Scan for the cell matching the given text and deliver its [X, Y] coordinate at center. 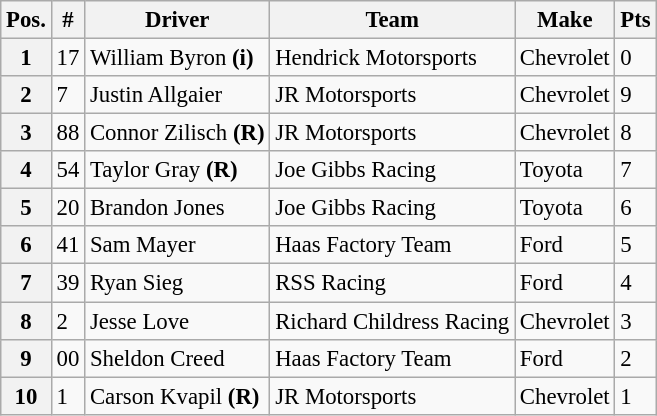
Jesse Love [178, 321]
Justin Allgaier [178, 95]
Carson Kvapil (R) [178, 396]
17 [68, 58]
00 [68, 358]
Taylor Gray (R) [178, 170]
Sheldon Creed [178, 358]
41 [68, 245]
0 [636, 58]
Sam Mayer [178, 245]
Ryan Sieg [178, 283]
Connor Zilisch (R) [178, 133]
54 [68, 170]
Pos. [26, 20]
Hendrick Motorsports [392, 58]
Richard Childress Racing [392, 321]
Team [392, 20]
William Byron (i) [178, 58]
20 [68, 208]
39 [68, 283]
88 [68, 133]
Brandon Jones [178, 208]
10 [26, 396]
RSS Racing [392, 283]
Driver [178, 20]
# [68, 20]
Make [565, 20]
Pts [636, 20]
